Search for the cell housing the specified text and yield its (x, y) center coordinate. 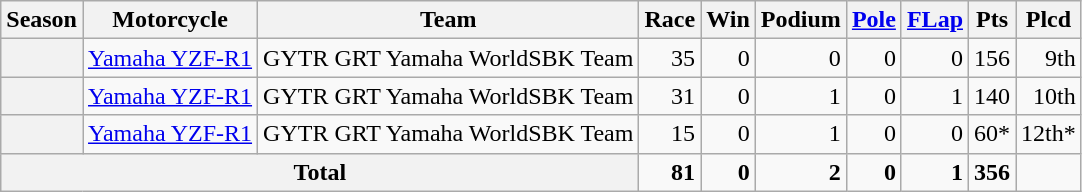
356 (992, 172)
FLap (934, 20)
81 (670, 172)
Total (320, 172)
31 (670, 96)
35 (670, 58)
Motorcycle (170, 20)
Race (670, 20)
Plcd (1049, 20)
9th (1049, 58)
Win (728, 20)
140 (992, 96)
10th (1049, 96)
Podium (800, 20)
12th* (1049, 134)
15 (670, 134)
Pole (874, 20)
Pts (992, 20)
2 (800, 172)
Team (448, 20)
Season (42, 20)
60* (992, 134)
156 (992, 58)
